Determine the (x, y) coordinate at the center of the cell enclosing the given text.  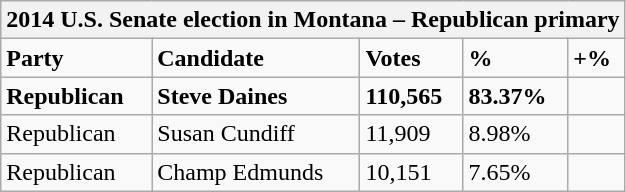
11,909 (412, 134)
Votes (412, 58)
110,565 (412, 96)
% (516, 58)
10,151 (412, 172)
83.37% (516, 96)
2014 U.S. Senate election in Montana – Republican primary (313, 20)
7.65% (516, 172)
+% (596, 58)
Steve Daines (256, 96)
8.98% (516, 134)
Champ Edmunds (256, 172)
Susan Cundiff (256, 134)
Party (76, 58)
Candidate (256, 58)
